Extract the [x, y] coordinate from the center of the cell holding the provided text.  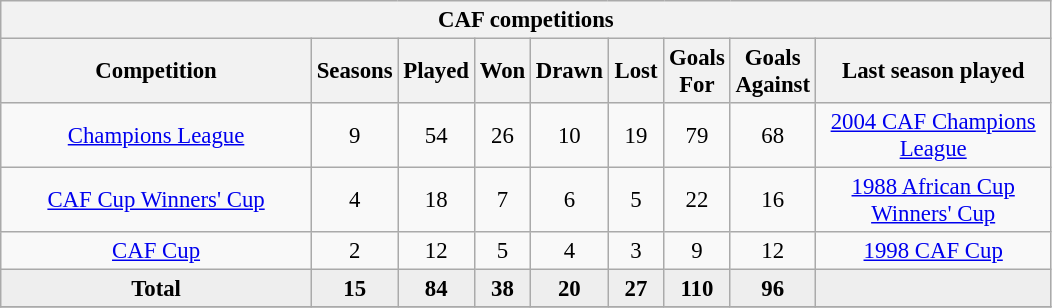
10 [570, 136]
79 [697, 136]
Last season played [933, 72]
15 [354, 289]
Played [436, 72]
Competition [156, 72]
CAF Cup Winners' Cup [156, 200]
7 [502, 200]
2004 CAF Champions League [933, 136]
2 [354, 251]
6 [570, 200]
26 [502, 136]
54 [436, 136]
1998 CAF Cup [933, 251]
Total [156, 289]
Seasons [354, 72]
Drawn [570, 72]
1988 African Cup Winners' Cup [933, 200]
84 [436, 289]
3 [636, 251]
22 [697, 200]
CAF Cup [156, 251]
110 [697, 289]
96 [772, 289]
Goals Against [772, 72]
20 [570, 289]
16 [772, 200]
Won [502, 72]
68 [772, 136]
19 [636, 136]
Goals For [697, 72]
Lost [636, 72]
Champions League [156, 136]
38 [502, 289]
CAF competitions [526, 20]
18 [436, 200]
27 [636, 289]
